Pinpoint the cell where the given text exists, returning its (X, Y) midpoint coordinate. 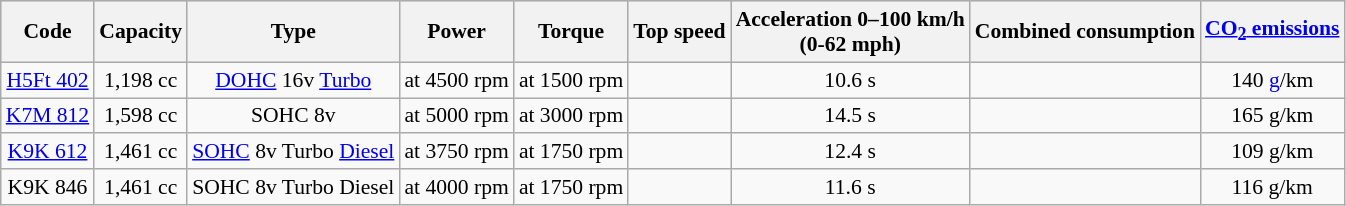
at 3000 rpm (571, 116)
10.6 s (850, 80)
K7M 812 (48, 116)
at 1500 rpm (571, 80)
K9K 612 (48, 152)
Type (293, 32)
K9K 846 (48, 187)
H5Ft 402 (48, 80)
DOHC 16v Turbo (293, 80)
Torque (571, 32)
CO2 emissions (1272, 32)
at 4500 rpm (456, 80)
11.6 s (850, 187)
165 g/km (1272, 116)
at 3750 rpm (456, 152)
1,598 cc (140, 116)
116 g/km (1272, 187)
at 4000 rpm (456, 187)
Combined consumption (1085, 32)
12.4 s (850, 152)
Power (456, 32)
109 g/km (1272, 152)
1,198 cc (140, 80)
Acceleration 0–100 km/h(0-62 mph) (850, 32)
14.5 s (850, 116)
Capacity (140, 32)
Top speed (679, 32)
140 g/km (1272, 80)
Code (48, 32)
SOHC 8v (293, 116)
at 5000 rpm (456, 116)
